Find where the given text appears and provide that cell's center as [x, y] coordinate. 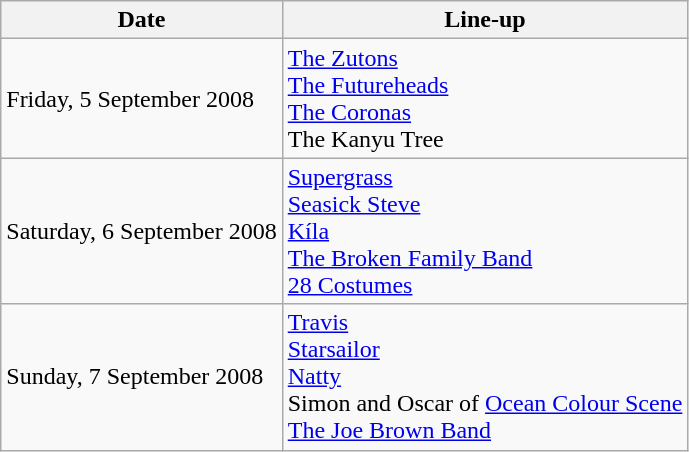
Saturday, 6 September 2008 [142, 231]
Date [142, 20]
SupergrassSeasick SteveKílaThe Broken Family Band28 Costumes [485, 231]
TravisStarsailorNattySimon and Oscar of Ocean Colour SceneThe Joe Brown Band [485, 377]
Sunday, 7 September 2008 [142, 377]
Line‑up [485, 20]
The ZutonsThe FutureheadsThe CoronasThe Kanyu Tree [485, 98]
Friday, 5 September 2008 [142, 98]
